Return the (X, Y) coordinate for the center point of the cell that contains the specified text.  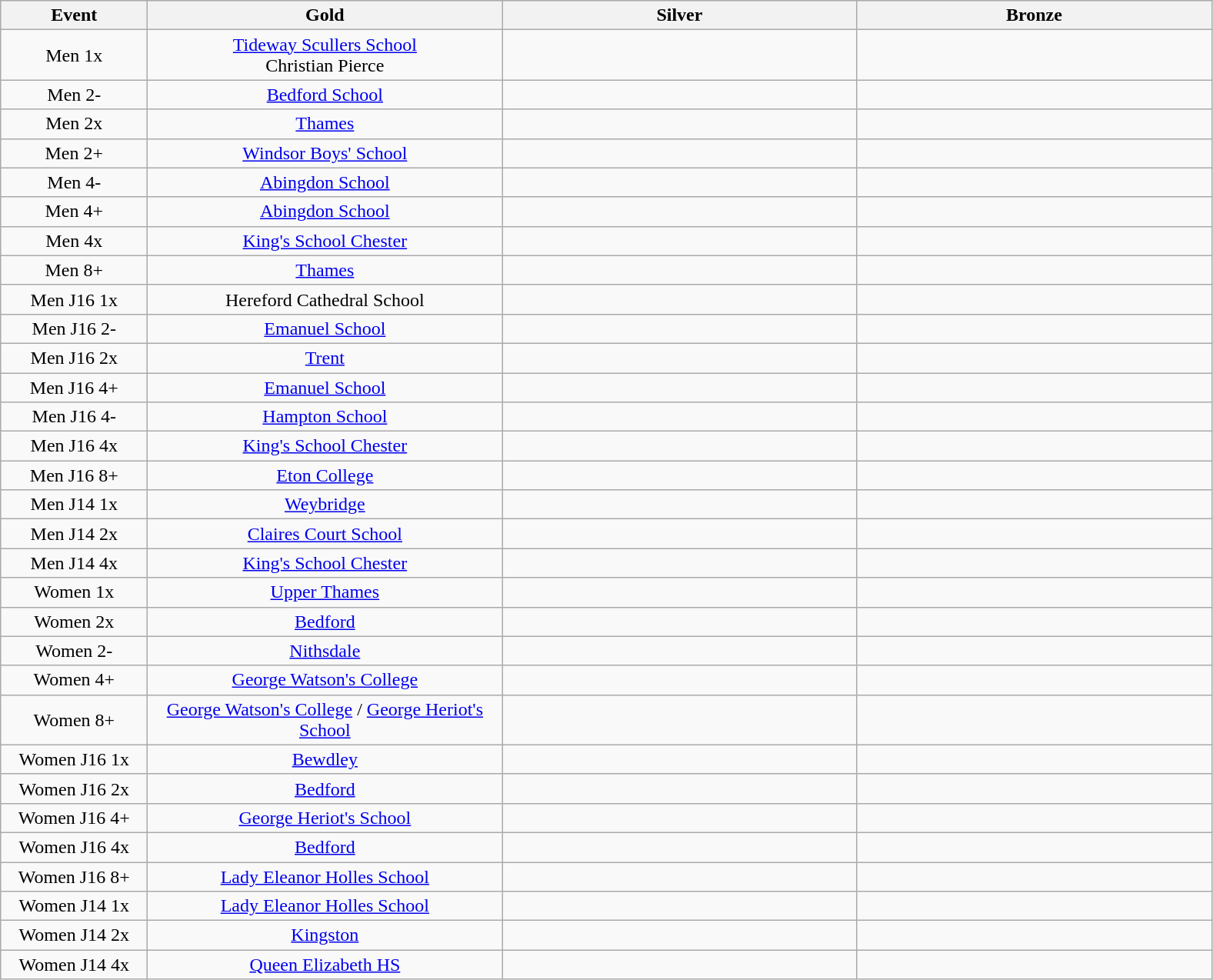
Men J14 1x (74, 505)
Men 1x (74, 55)
Windsor Boys' School (325, 153)
Women 4+ (74, 680)
Bedford School (325, 95)
Hereford Cathedral School (325, 299)
Men J14 4x (74, 563)
George Watson's College (325, 680)
Event (74, 15)
Bronze (1034, 15)
Women 2x (74, 622)
Men J16 1x (74, 299)
Men 4x (74, 241)
Men 8+ (74, 270)
Women J14 2x (74, 935)
Nithsdale (325, 651)
Women J16 8+ (74, 876)
Women 1x (74, 592)
Men J16 4- (74, 417)
Upper Thames (325, 592)
Men J16 2- (74, 328)
Men 2x (74, 124)
Tideway Scullers SchoolChristian Pierce (325, 55)
Men J16 2x (74, 358)
Men 4+ (74, 212)
Men J16 4x (74, 446)
Women J16 2x (74, 788)
Queen Elizabeth HS (325, 965)
Hampton School (325, 417)
Men 4- (74, 182)
Kingston (325, 935)
Eton College (325, 475)
Men J16 8+ (74, 475)
Women J14 1x (74, 906)
George Heriot's School (325, 818)
Women J16 4+ (74, 818)
Men J14 2x (74, 534)
Women J16 1x (74, 759)
Trent (325, 358)
Women J16 4x (74, 847)
Women 8+ (74, 720)
Men J16 4+ (74, 387)
Bewdley (325, 759)
Men 2- (74, 95)
Women J14 4x (74, 965)
Gold (325, 15)
Women 2- (74, 651)
Men 2+ (74, 153)
George Watson's College / George Heriot's School (325, 720)
Weybridge (325, 505)
Claires Court School (325, 534)
Silver (680, 15)
